Detect which cell encompasses the target text, then output its (x, y) center coordinate. 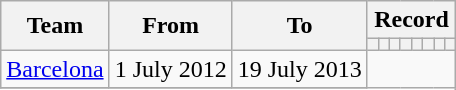
Barcelona (55, 69)
From (170, 26)
1 July 2012 (170, 69)
Record (411, 20)
Team (55, 26)
To (300, 26)
19 July 2013 (300, 69)
